For the text-containing cell, return its midpoint in [x, y] coordinate format. 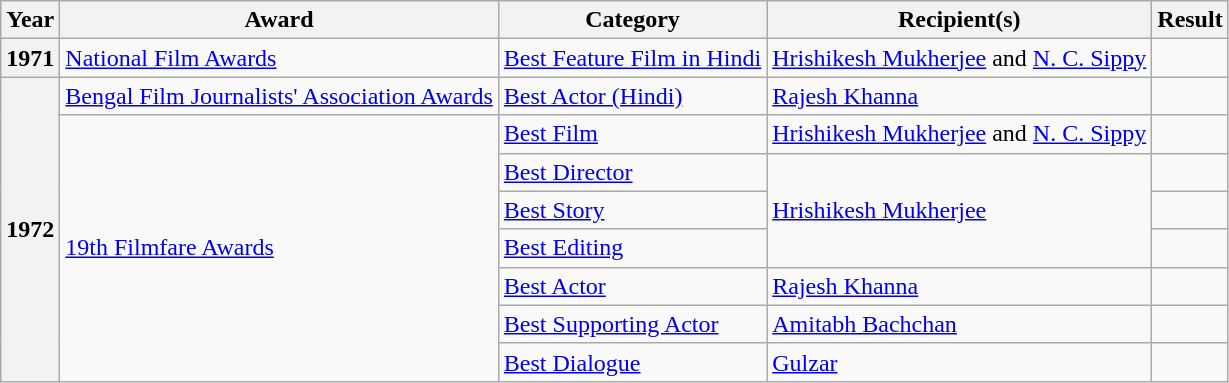
1971 [30, 58]
Best Film [632, 134]
Best Story [632, 210]
19th Filmfare Awards [280, 248]
Best Feature Film in Hindi [632, 58]
1972 [30, 229]
Result [1190, 20]
Best Supporting Actor [632, 324]
Recipient(s) [960, 20]
Best Actor (Hindi) [632, 96]
Best Director [632, 172]
Gulzar [960, 362]
Award [280, 20]
Hrishikesh Mukherjee [960, 210]
Best Dialogue [632, 362]
National Film Awards [280, 58]
Amitabh Bachchan [960, 324]
Best Actor [632, 286]
Bengal Film Journalists' Association Awards [280, 96]
Year [30, 20]
Category [632, 20]
Best Editing [632, 248]
